Search for the cell housing the specified text and yield its [X, Y] center coordinate. 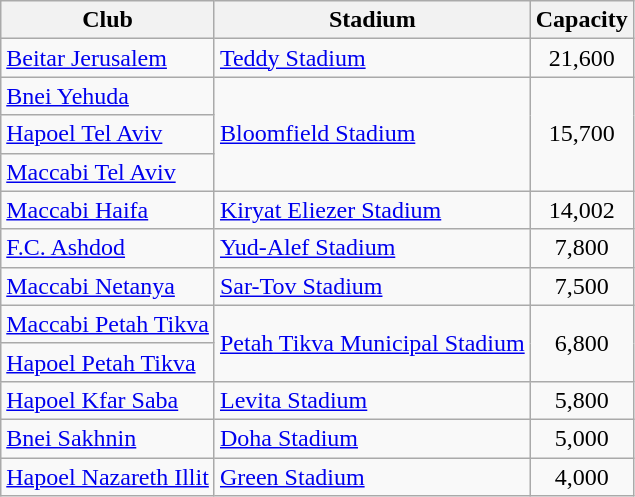
Hapoel Tel Aviv [108, 134]
Bnei Yehuda [108, 96]
Kiryat Eliezer Stadium [372, 210]
Teddy Stadium [372, 58]
21,600 [582, 58]
Green Stadium [372, 477]
6,800 [582, 343]
4,000 [582, 477]
Stadium [372, 20]
Levita Stadium [372, 400]
15,700 [582, 134]
Maccabi Tel Aviv [108, 172]
Petah Tikva Municipal Stadium [372, 343]
Hapoel Kfar Saba [108, 400]
Doha Stadium [372, 438]
Beitar Jerusalem [108, 58]
7,800 [582, 248]
Maccabi Haifa [108, 210]
Maccabi Petah Tikva [108, 324]
Capacity [582, 20]
Maccabi Netanya [108, 286]
7,500 [582, 286]
Sar-Tov Stadium [372, 286]
Club [108, 20]
Hapoel Nazareth Illit [108, 477]
Yud-Alef Stadium [372, 248]
5,000 [582, 438]
Hapoel Petah Tikva [108, 362]
5,800 [582, 400]
14,002 [582, 210]
Bloomfield Stadium [372, 134]
F.C. Ashdod [108, 248]
Bnei Sakhnin [108, 438]
